For the text-containing cell, return its midpoint in (X, Y) coordinate format. 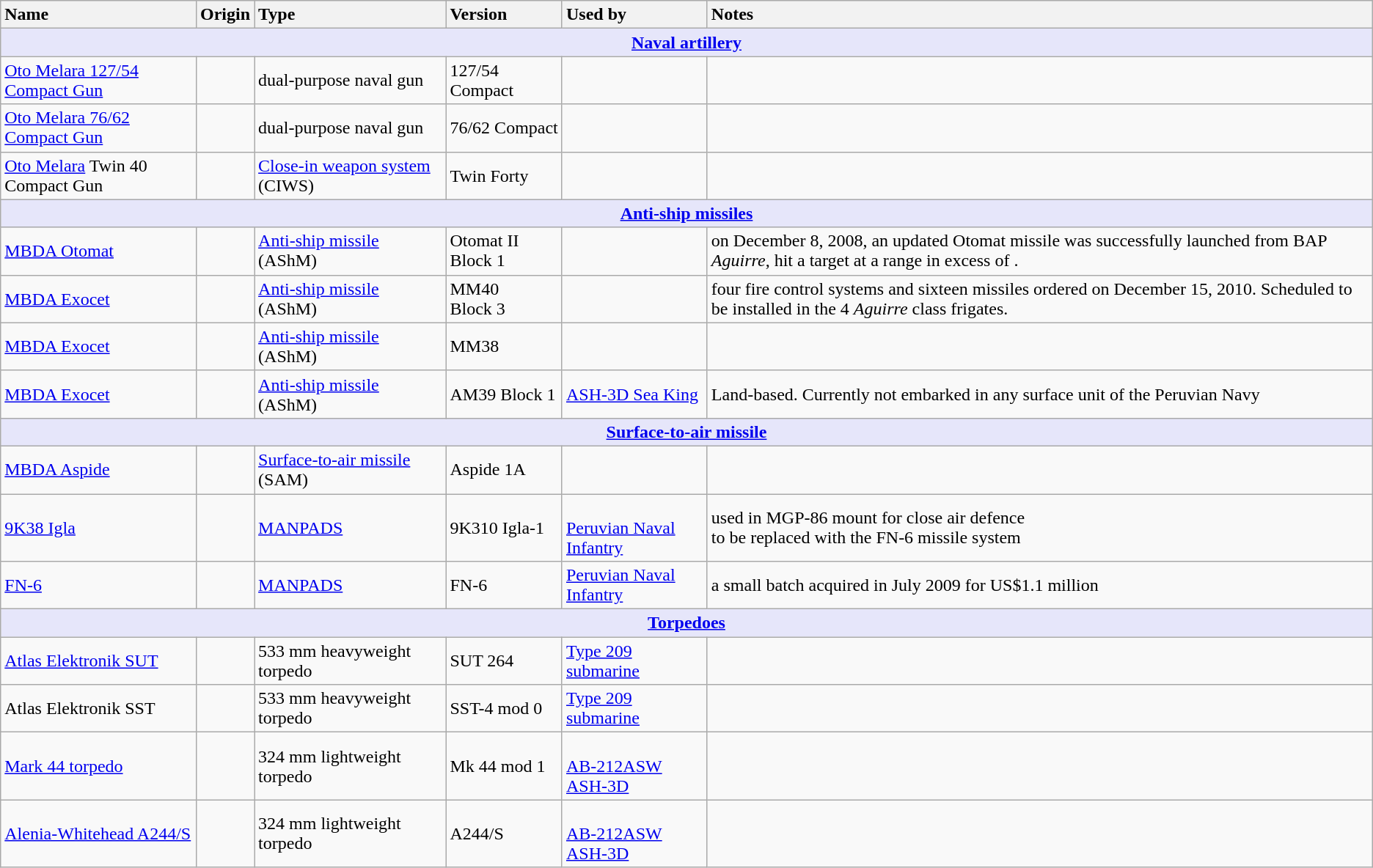
Used by (634, 15)
Mark 44 torpedo (98, 766)
four fire control systems and sixteen missiles ordered on December 15, 2010. Scheduled to be installed in the 4 Aguirre class frigates. (1040, 299)
Land-based. Currently not embarked in any surface unit of the Peruvian Navy (1040, 394)
SUT 264 (505, 661)
Atlas Elektronik SUT (98, 661)
MM38 (505, 346)
9K38 Igla (98, 528)
a small batch acquired in July 2009 for US$1.1 million (1040, 585)
Oto Melara 127/54 Compact Gun (98, 81)
Oto Melara 76/62 Compact Gun (98, 128)
A244/S (505, 834)
Version (505, 15)
Torpedoes (686, 623)
Aspide 1A (505, 469)
on December 8, 2008, an updated Otomat missile was successfully launched from BAP Aguirre, hit a target at a range in excess of . (1040, 251)
76/62 Compact (505, 128)
ASH-3D Sea King (634, 394)
Name (98, 15)
MBDA Otomat (98, 251)
Atlas Elektronik SST (98, 708)
Oto Melara Twin 40 Compact Gun (98, 176)
9K310 Igla-1 (505, 528)
MM40 Block 3 (505, 299)
Naval artillery (686, 43)
Mk 44 mod 1 (505, 766)
Otomat II Block 1 (505, 251)
MBDA Aspide (98, 469)
AM39 Block 1 (505, 394)
Close-in weapon system (CIWS) (351, 176)
Alenia-Whitehead A244/S (98, 834)
Surface-to-air missile (686, 432)
used in MGP-86 mount for close air defenceto be replaced with the FN-6 missile system (1040, 528)
SST-4 mod 0 (505, 708)
Notes (1040, 15)
Surface-to-air missile (SAM) (351, 469)
Origin (224, 15)
Type (351, 15)
Anti-ship missiles (686, 213)
Twin Forty (505, 176)
127/54 Compact (505, 81)
